Identify which cell holds the provided text, then report its (x, y) central coordinate. 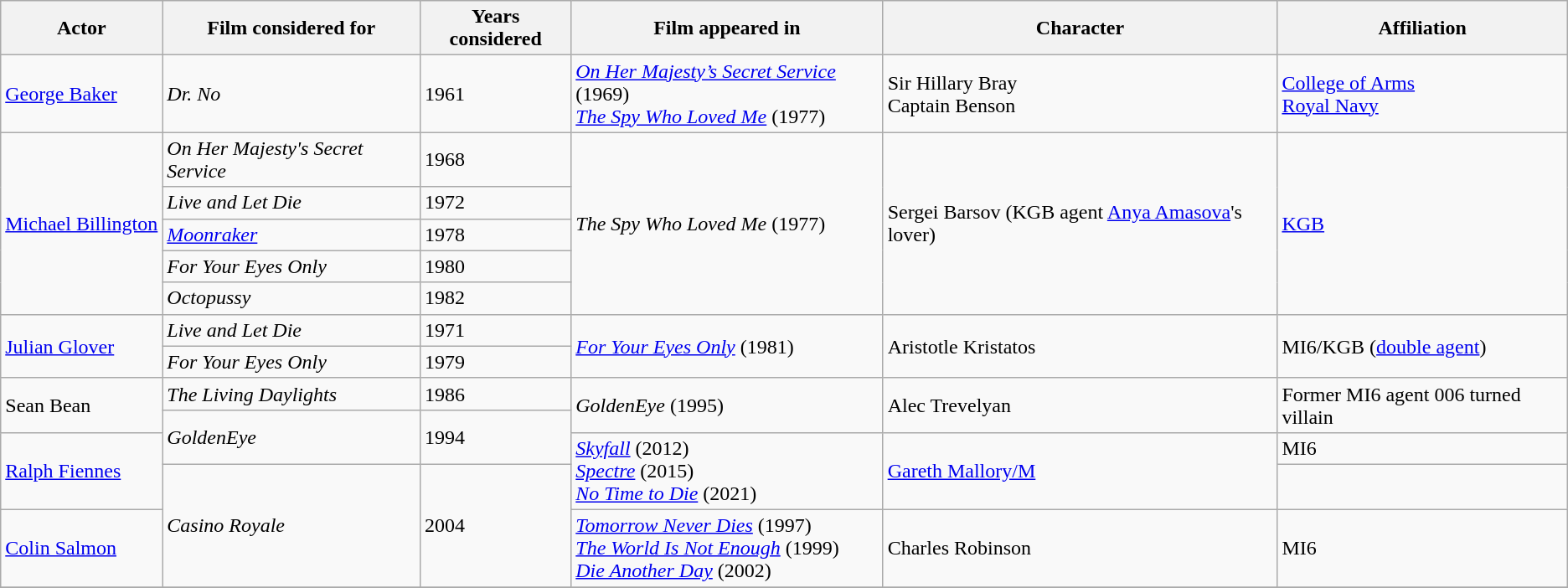
Years considered (496, 28)
Affiliation (1422, 28)
Casino Royale (291, 525)
1986 (496, 394)
1961 (496, 94)
Colin Salmon (82, 548)
1980 (496, 266)
Sir Hillary BrayCaptain Benson (1081, 94)
1978 (496, 235)
Actor (82, 28)
GoldenEye (1995) (727, 405)
Aristotle Kristatos (1081, 346)
1971 (496, 330)
1979 (496, 362)
2004 (496, 525)
Former MI6 agent 006 turned villain (1422, 405)
On Her Majesty’s Secret Service (1969)The Spy Who Loved Me (1977) (727, 94)
1982 (496, 298)
Charles Robinson (1081, 548)
College of ArmsRoyal Navy (1422, 94)
Moonraker (291, 235)
GoldenEye (291, 437)
Alec Trevelyan (1081, 405)
MI6/KGB (double agent) (1422, 346)
Film considered for (291, 28)
George Baker (82, 94)
Julian Glover (82, 346)
For Your Eyes Only (1981) (727, 346)
Ralph Fiennes (82, 471)
The Living Daylights (291, 394)
Octopussy (291, 298)
Character (1081, 28)
Film appeared in (727, 28)
Sergei Barsov (KGB agent Anya Amasova's lover) (1081, 223)
KGB (1422, 223)
Michael Billington (82, 223)
1994 (496, 437)
Tomorrow Never Dies (1997)The World Is Not Enough (1999)Die Another Day (2002) (727, 548)
1972 (496, 203)
The Spy Who Loved Me (1977) (727, 223)
Dr. No (291, 94)
On Her Majesty's Secret Service (291, 159)
1968 (496, 159)
Gareth Mallory/M (1081, 471)
Sean Bean (82, 405)
Skyfall (2012)Spectre (2015)No Time to Die (2021) (727, 471)
